Capture the cell that displays the provided text and extract its [X, Y] central coordinate. 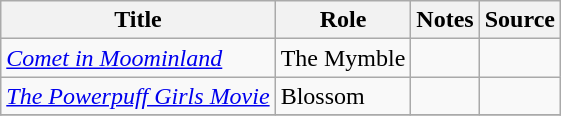
The Mymble [343, 58]
Source [520, 20]
Comet in Moominland [138, 58]
The Powerpuff Girls Movie [138, 96]
Notes [445, 20]
Title [138, 20]
Role [343, 20]
Blossom [343, 96]
